From the cell containing the given text, extract its center point as [X, Y] coordinate. 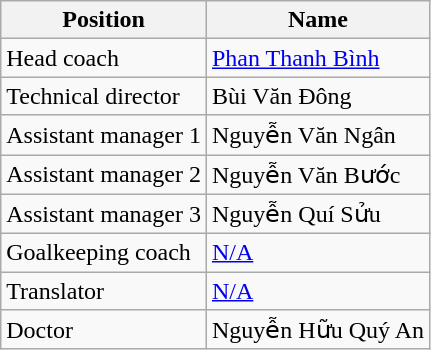
Nguyễn Văn Bước [318, 174]
Assistant manager 3 [104, 214]
Nguyễn Quí Sửu [318, 214]
Assistant manager 2 [104, 174]
Bùi Văn Đông [318, 96]
Phan Thanh Bình [318, 58]
Assistant manager 1 [104, 135]
Technical director [104, 96]
Nguyễn Văn Ngân [318, 135]
Nguyễn Hữu Quý An [318, 330]
Goalkeeping coach [104, 253]
Translator [104, 291]
Name [318, 20]
Head coach [104, 58]
Doctor [104, 330]
Position [104, 20]
